From the cell containing the given text, extract its center point as (x, y) coordinate. 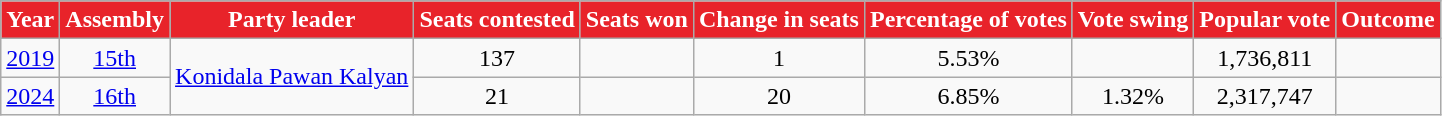
16th (115, 96)
Year (30, 20)
Seats contested (497, 20)
Seats won (636, 20)
15th (115, 58)
Konidala Pawan Kalyan (292, 77)
Party leader (292, 20)
2,317,747 (1265, 96)
6.85% (968, 96)
Percentage of votes (968, 20)
Popular vote (1265, 20)
Outcome (1388, 20)
Change in seats (778, 20)
21 (497, 96)
1 (778, 58)
1,736,811 (1265, 58)
137 (497, 58)
Vote swing (1133, 20)
1.32% (1133, 96)
Assembly (115, 20)
2019 (30, 58)
20 (778, 96)
2024 (30, 96)
5.53% (968, 58)
